From the cell containing the given text, extract its center point as [x, y] coordinate. 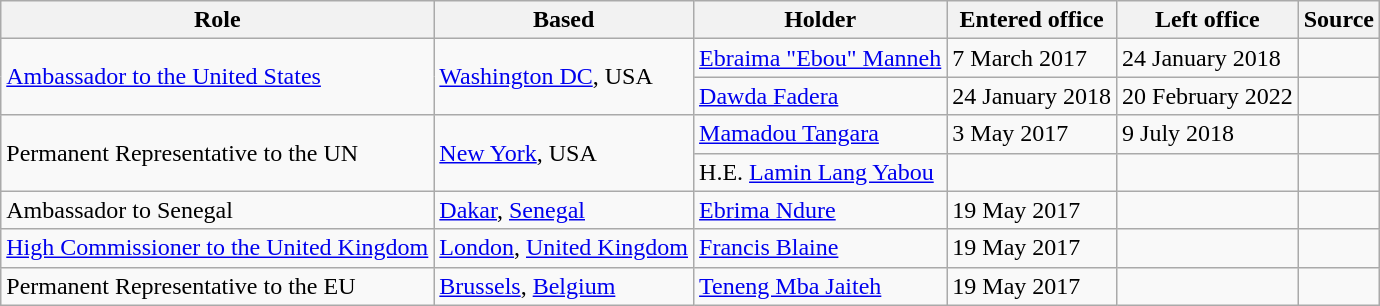
Holder [820, 20]
Francis Blaine [820, 248]
Ambassador to Senegal [218, 210]
Dakar, Senegal [564, 210]
Ebraima "Ebou" Manneh [820, 58]
New York, USA [564, 153]
H.E. Lamin Lang Yabou [820, 172]
Based [564, 20]
Brussels, Belgium [564, 286]
Permanent Representative to the EU [218, 286]
Source [1338, 20]
Mamadou Tangara [820, 134]
Permanent Representative to the UN [218, 153]
Dawda Fadera [820, 96]
Entered office [1032, 20]
High Commissioner to the United Kingdom [218, 248]
9 July 2018 [1208, 134]
3 May 2017 [1032, 134]
Left office [1208, 20]
Ambassador to the United States [218, 77]
Ebrima Ndure [820, 210]
Washington DC, USA [564, 77]
20 February 2022 [1208, 96]
Role [218, 20]
London, United Kingdom [564, 248]
Teneng Mba Jaiteh [820, 286]
7 March 2017 [1032, 58]
